Return [X, Y] of the center of cell containing provided text 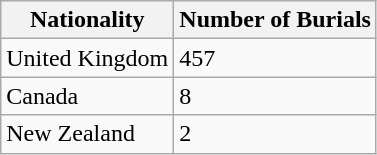
New Zealand [88, 134]
2 [276, 134]
Nationality [88, 20]
Number of Burials [276, 20]
United Kingdom [88, 58]
Canada [88, 96]
457 [276, 58]
8 [276, 96]
